Locate the cell with the specified text and output its (x, y) center coordinate. 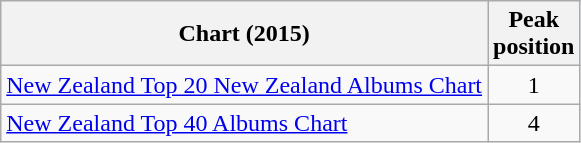
4 (534, 123)
Chart (2015) (244, 34)
Peakposition (534, 34)
1 (534, 85)
New Zealand Top 20 New Zealand Albums Chart (244, 85)
New Zealand Top 40 Albums Chart (244, 123)
